Scan for the cell matching the given text and deliver its (x, y) coordinate at center. 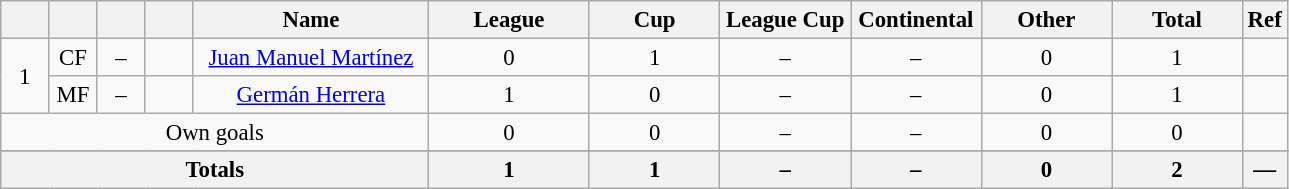
Continental (916, 20)
— (1264, 170)
Juan Manuel Martínez (311, 58)
Ref (1264, 20)
Germán Herrera (311, 95)
2 (1178, 170)
Name (311, 20)
Other (1046, 20)
MF (73, 95)
League (510, 20)
Cup (654, 20)
Total (1178, 20)
Totals (215, 170)
CF (73, 58)
League Cup (786, 20)
Own goals (215, 133)
